Find where the given text appears and provide that cell's center as (X, Y) coordinate. 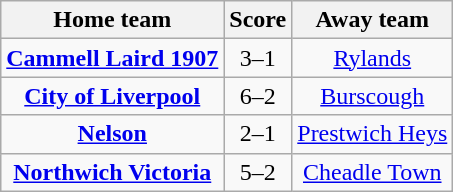
2–1 (258, 134)
Cammell Laird 1907 (112, 58)
Northwich Victoria (112, 172)
Cheadle Town (372, 172)
City of Liverpool (112, 96)
Score (258, 20)
6–2 (258, 96)
Home team (112, 20)
Burscough (372, 96)
Rylands (372, 58)
Prestwich Heys (372, 134)
Nelson (112, 134)
Away team (372, 20)
3–1 (258, 58)
5–2 (258, 172)
